Output the (x, y) coordinate of the center of the cell containing the given text.  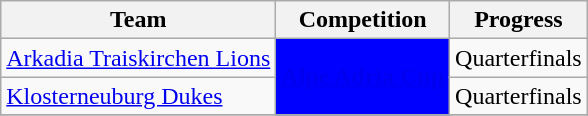
Klosterneuburg Dukes (138, 96)
Arkadia Traiskirchen Lions (138, 58)
Progress (519, 20)
Alpe Adria Cup (363, 77)
Team (138, 20)
Competition (363, 20)
